Find where the given text appears and provide that cell's center as (X, Y) coordinate. 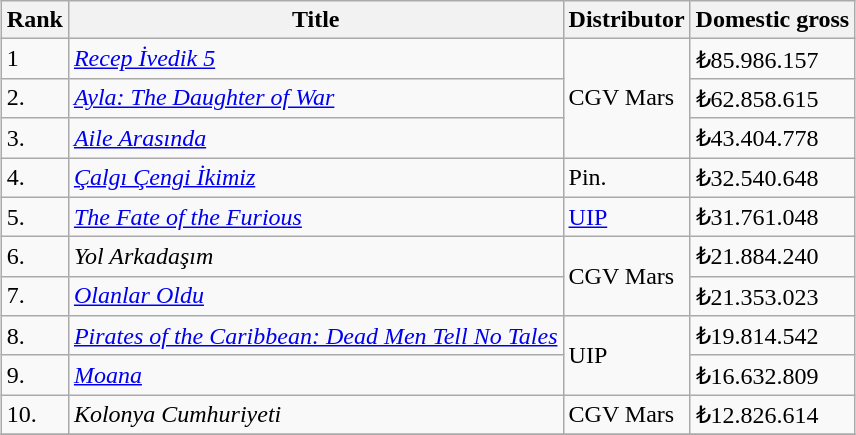
Yol Arkadaşım (316, 257)
Title (316, 20)
₺31.761.048 (772, 217)
Domestic gross (772, 20)
₺21.353.023 (772, 296)
₺85.986.157 (772, 59)
6. (34, 257)
9. (34, 375)
Recep İvedik 5 (316, 59)
The Fate of the Furious (316, 217)
Pin. (626, 178)
Aile Arasında (316, 138)
Kolonya Cumhuriyeti (316, 415)
₺32.540.648 (772, 178)
Pirates of the Caribbean: Dead Men Tell No Tales (316, 336)
₺19.814.542 (772, 336)
7. (34, 296)
Çalgı Çengi İkimiz (316, 178)
4. (34, 178)
Olanlar Oldu (316, 296)
2. (34, 98)
3. (34, 138)
₺62.858.615 (772, 98)
₺21.884.240 (772, 257)
8. (34, 336)
₺16.632.809 (772, 375)
Ayla: The Daughter of War (316, 98)
Moana (316, 375)
Distributor (626, 20)
10. (34, 415)
₺43.404.778 (772, 138)
₺12.826.614 (772, 415)
1 (34, 59)
5. (34, 217)
Rank (34, 20)
